Detect which cell encompasses the target text, then output its [x, y] center coordinate. 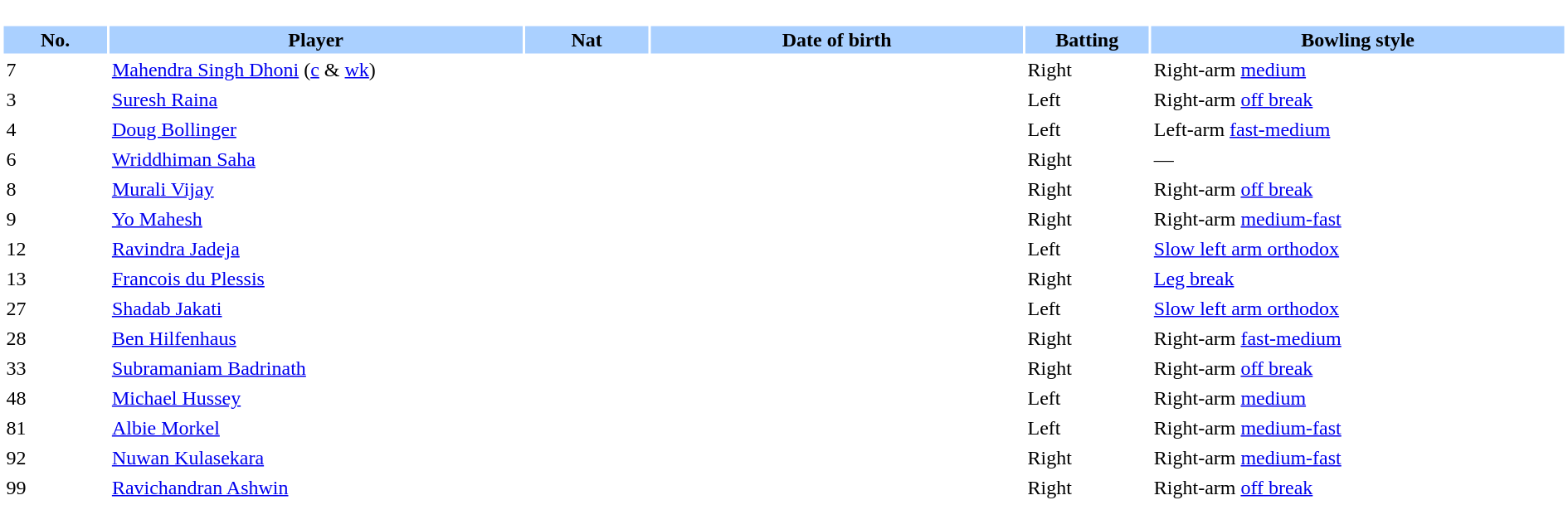
Ravindra Jadeja [316, 249]
48 [55, 398]
Albie Morkel [316, 428]
Doug Bollinger [316, 129]
4 [55, 129]
Date of birth [837, 40]
12 [55, 249]
Mahendra Singh Dhoni (c & wk) [316, 70]
Subramaniam Badrinath [316, 368]
Leg break [1358, 279]
Yo Mahesh [316, 219]
92 [55, 458]
7 [55, 70]
Michael Hussey [316, 398]
Wriddhiman Saha [316, 159]
Nuwan Kulasekara [316, 458]
Shadab Jakati [316, 308]
Right-arm fast-medium [1358, 338]
Nat [586, 40]
33 [55, 368]
Ben Hilfenhaus [316, 338]
No. [55, 40]
8 [55, 189]
28 [55, 338]
Murali Vijay [316, 189]
Left-arm fast-medium [1358, 129]
81 [55, 428]
6 [55, 159]
Batting [1087, 40]
Francois du Plessis [316, 279]
13 [55, 279]
27 [55, 308]
Suresh Raina [316, 100]
Player [316, 40]
Bowling style [1358, 40]
9 [55, 219]
3 [55, 100]
99 [55, 488]
Ravichandran Ashwin [316, 488]
— [1358, 159]
